Scan for the cell matching the given text and deliver its [X, Y] coordinate at center. 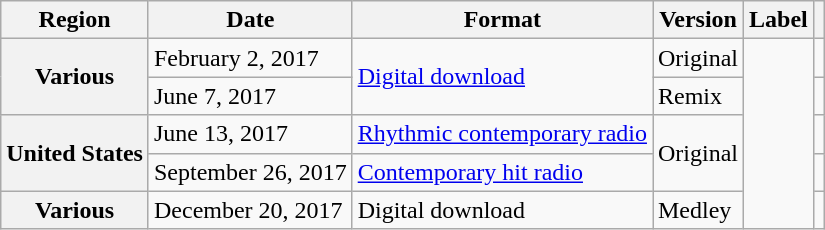
Rhythmic contemporary radio [502, 134]
June 13, 2017 [250, 134]
September 26, 2017 [250, 172]
February 2, 2017 [250, 58]
Format [502, 20]
December 20, 2017 [250, 210]
Medley [698, 210]
Remix [698, 96]
Label [779, 20]
United States [75, 153]
Region [75, 20]
Version [698, 20]
Date [250, 20]
Contemporary hit radio [502, 172]
June 7, 2017 [250, 96]
